From the cell containing the given text, extract its center point as (X, Y) coordinate. 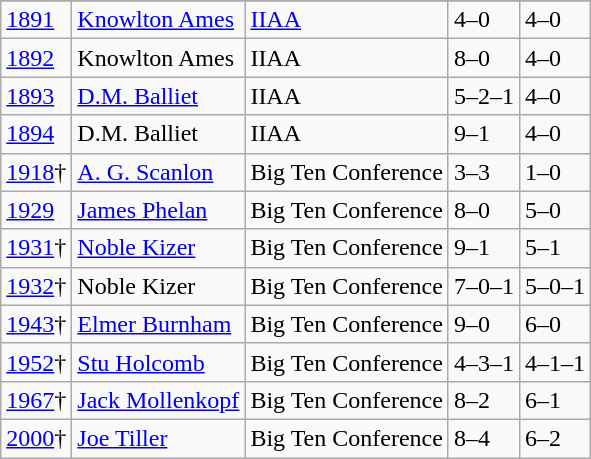
7–0–1 (484, 286)
4–1–1 (554, 362)
6–0 (554, 324)
1952† (36, 362)
1967† (36, 400)
5–0–1 (554, 286)
1893 (36, 96)
1892 (36, 58)
Jack Mollenkopf (158, 400)
6–1 (554, 400)
Stu Holcomb (158, 362)
9–0 (484, 324)
5–1 (554, 248)
Joe Tiller (158, 438)
1931† (36, 248)
1–0 (554, 172)
4–3–1 (484, 362)
5–0 (554, 210)
James Phelan (158, 210)
6–2 (554, 438)
Elmer Burnham (158, 324)
1894 (36, 134)
1943† (36, 324)
5–2–1 (484, 96)
1891 (36, 20)
3–3 (484, 172)
8–2 (484, 400)
2000† (36, 438)
1932† (36, 286)
1929 (36, 210)
8–4 (484, 438)
A. G. Scanlon (158, 172)
1918† (36, 172)
